Extract the (x, y) coordinate from the center of the cell holding the provided text.  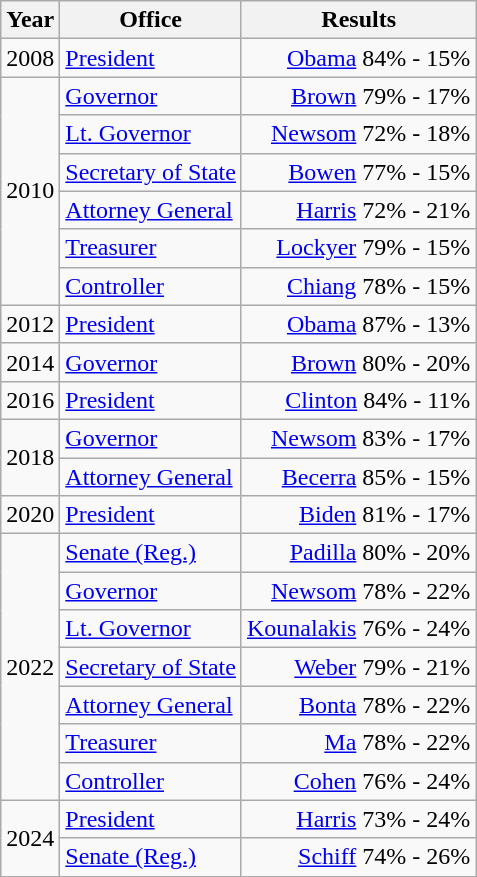
2010 (30, 191)
2016 (30, 400)
Ma 78% - 22% (358, 743)
Year (30, 20)
2012 (30, 324)
Obama 87% - 13% (358, 324)
2020 (30, 515)
Kounalakis 76% - 24% (358, 629)
Brown 79% - 17% (358, 96)
Newsom 78% - 22% (358, 591)
Schiff 74% - 26% (358, 857)
Biden 81% - 17% (358, 515)
2018 (30, 457)
Brown 80% - 20% (358, 362)
Cohen 76% - 24% (358, 781)
2024 (30, 838)
Results (358, 20)
2022 (30, 667)
Harris 72% - 21% (358, 210)
Lockyer 79% - 15% (358, 248)
Bonta 78% - 22% (358, 705)
Weber 79% - 21% (358, 667)
Chiang 78% - 15% (358, 286)
Clinton 84% - 11% (358, 400)
Becerra 85% - 15% (358, 477)
Newsom 83% - 17% (358, 438)
Obama 84% - 15% (358, 58)
2014 (30, 362)
Office (151, 20)
Padilla 80% - 20% (358, 553)
Newsom 72% - 18% (358, 134)
2008 (30, 58)
Bowen 77% - 15% (358, 172)
Harris 73% - 24% (358, 819)
